Search for the cell housing the specified text and yield its [x, y] center coordinate. 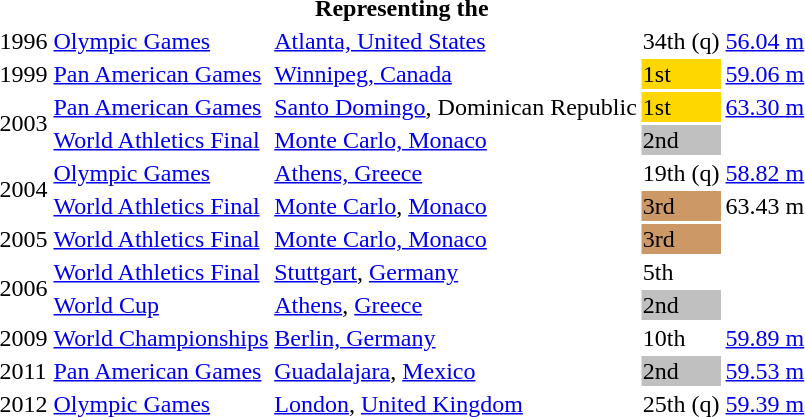
5th [681, 272]
Berlin, Germany [456, 338]
Atlanta, United States [456, 41]
Santo Domingo, Dominican Republic [456, 107]
World Cup [161, 305]
34th (q) [681, 41]
Guadalajara, Mexico [456, 371]
Stuttgart, Germany [456, 272]
10th [681, 338]
19th (q) [681, 173]
Winnipeg, Canada [456, 74]
World Championships [161, 338]
